Scan for the cell matching the given text and deliver its (x, y) coordinate at center. 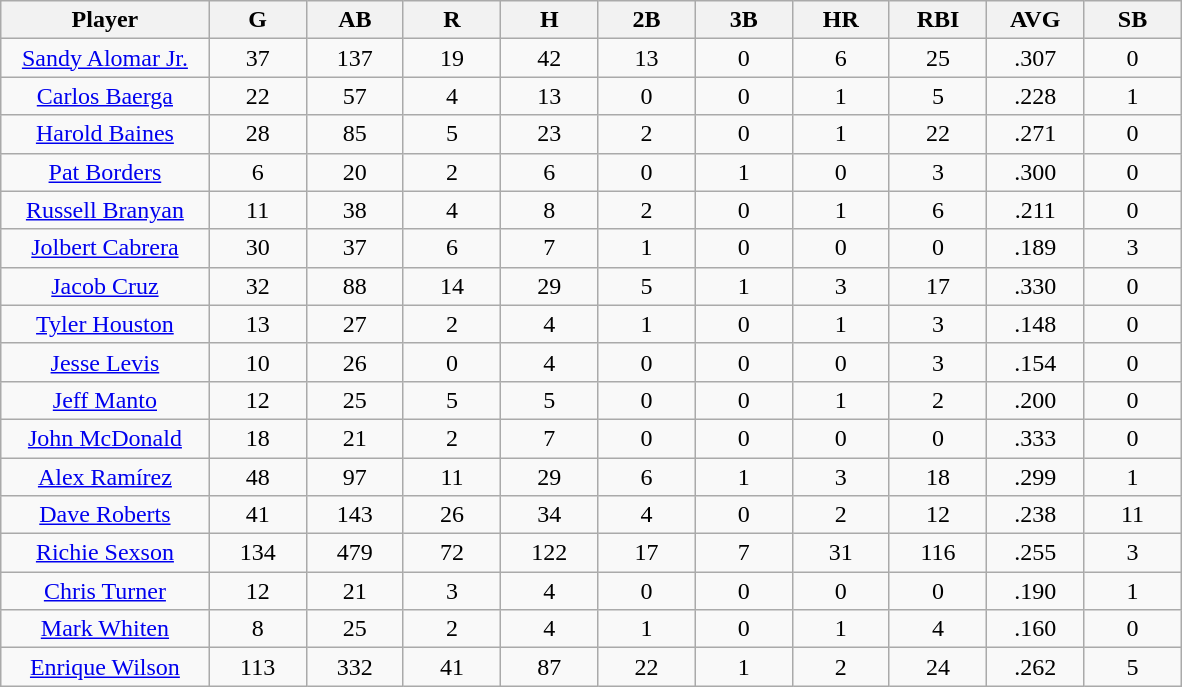
Jesse Levis (105, 362)
42 (550, 58)
.299 (1036, 477)
Carlos Baerga (105, 96)
.255 (1036, 553)
32 (258, 286)
28 (258, 134)
27 (354, 324)
.200 (1036, 400)
97 (354, 477)
116 (938, 553)
.211 (1036, 210)
RBI (938, 20)
143 (354, 515)
Russell Branyan (105, 210)
Pat Borders (105, 172)
H (550, 20)
Jeff Manto (105, 400)
AVG (1036, 20)
134 (258, 553)
19 (452, 58)
23 (550, 134)
.189 (1036, 248)
.333 (1036, 438)
Jolbert Cabrera (105, 248)
3B (744, 20)
Harold Baines (105, 134)
137 (354, 58)
2B (646, 20)
24 (938, 667)
48 (258, 477)
34 (550, 515)
G (258, 20)
.330 (1036, 286)
.228 (1036, 96)
Richie Sexson (105, 553)
.307 (1036, 58)
88 (354, 286)
John McDonald (105, 438)
.154 (1036, 362)
.148 (1036, 324)
.238 (1036, 515)
113 (258, 667)
57 (354, 96)
Player (105, 20)
14 (452, 286)
.160 (1036, 629)
.271 (1036, 134)
Jacob Cruz (105, 286)
Chris Turner (105, 591)
31 (840, 553)
Tyler Houston (105, 324)
Enrique Wilson (105, 667)
Sandy Alomar Jr. (105, 58)
Dave Roberts (105, 515)
122 (550, 553)
30 (258, 248)
20 (354, 172)
38 (354, 210)
87 (550, 667)
SB (1132, 20)
HR (840, 20)
10 (258, 362)
.190 (1036, 591)
Alex Ramírez (105, 477)
479 (354, 553)
AB (354, 20)
85 (354, 134)
Mark Whiten (105, 629)
72 (452, 553)
.300 (1036, 172)
.262 (1036, 667)
332 (354, 667)
R (452, 20)
